Determine the [x, y] coordinate at the center of the cell enclosing the given text.  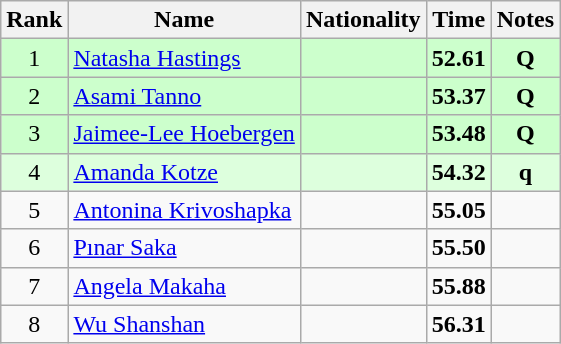
Rank [34, 20]
3 [34, 134]
4 [34, 172]
q [525, 172]
55.50 [458, 248]
55.88 [458, 286]
Natasha Hastings [184, 58]
Jaimee-Lee Hoebergen [184, 134]
6 [34, 248]
54.32 [458, 172]
1 [34, 58]
52.61 [458, 58]
Asami Tanno [184, 96]
Amanda Kotze [184, 172]
Time [458, 20]
Angela Makaha [184, 286]
55.05 [458, 210]
2 [34, 96]
53.37 [458, 96]
Notes [525, 20]
8 [34, 324]
Nationality [363, 20]
Antonina Krivoshapka [184, 210]
56.31 [458, 324]
Name [184, 20]
Wu Shanshan [184, 324]
5 [34, 210]
7 [34, 286]
Pınar Saka [184, 248]
53.48 [458, 134]
